Capture the cell that displays the provided text and extract its [X, Y] central coordinate. 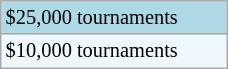
$25,000 tournaments [114, 17]
$10,000 tournaments [114, 51]
